Determine the [x, y] coordinate at the center of the cell enclosing the given text.  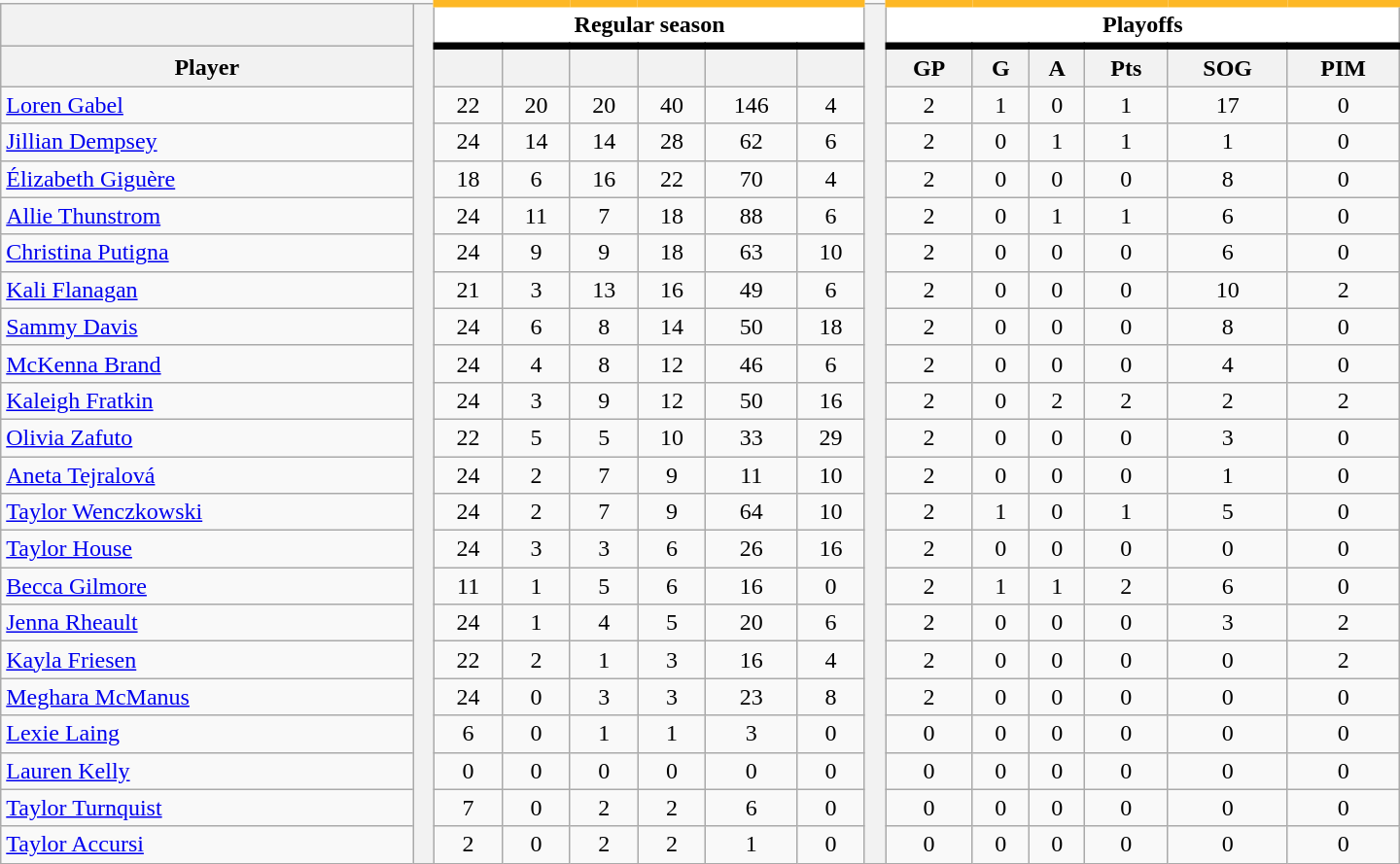
88 [752, 216]
49 [752, 290]
46 [752, 363]
Becca Gilmore [207, 586]
70 [752, 179]
Christina Putigna [207, 253]
Meghara McManus [207, 697]
29 [831, 437]
Lauren Kelly [207, 771]
Taylor Accursi [207, 845]
64 [752, 512]
23 [752, 697]
26 [752, 549]
Aneta Tejralová [207, 475]
40 [672, 105]
Taylor House [207, 549]
Élizabeth Giguère [207, 179]
Player [207, 66]
Playoffs [1142, 25]
Taylor Turnquist [207, 808]
62 [752, 142]
Taylor Wenczkowski [207, 512]
17 [1227, 105]
63 [752, 253]
146 [752, 105]
PIM [1344, 66]
G [1001, 66]
A [1058, 66]
Jillian Dempsey [207, 142]
33 [752, 437]
SOG [1227, 66]
Regular season [649, 25]
Kaleigh Fratkin [207, 400]
28 [672, 142]
Lexie Laing [207, 734]
Kayla Friesen [207, 660]
Olivia Zafuto [207, 437]
Kali Flanagan [207, 290]
Jenna Rheault [207, 623]
13 [604, 290]
GP [928, 66]
Loren Gabel [207, 105]
Pts [1126, 66]
Allie Thunstrom [207, 216]
Sammy Davis [207, 327]
21 [469, 290]
McKenna Brand [207, 363]
